Scan for the cell matching the given text and deliver its (X, Y) coordinate at center. 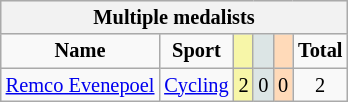
Cycling (196, 85)
Remco Evenepoel (80, 85)
Multiple medalists (174, 17)
Total (320, 51)
Name (80, 51)
Sport (196, 51)
